Pinpoint the cell where the given text exists, returning its (x, y) midpoint coordinate. 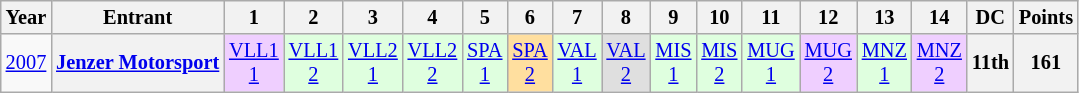
MNZ2 (940, 63)
2 (314, 17)
10 (719, 17)
VLL22 (433, 63)
4 (433, 17)
3 (373, 17)
MUG1 (770, 63)
7 (578, 17)
Points (1046, 17)
VLL12 (314, 63)
MIS2 (719, 63)
VAL2 (626, 63)
9 (673, 17)
SPA1 (484, 63)
MUG2 (828, 63)
Entrant (138, 17)
VLL21 (373, 63)
6 (530, 17)
11th (990, 63)
SPA2 (530, 63)
MIS1 (673, 63)
Jenzer Motorsport (138, 63)
1 (254, 17)
Year (26, 17)
5 (484, 17)
VAL1 (578, 63)
13 (884, 17)
12 (828, 17)
DC (990, 17)
VLL11 (254, 63)
161 (1046, 63)
2007 (26, 63)
8 (626, 17)
14 (940, 17)
MNZ1 (884, 63)
11 (770, 17)
